Find where the given text appears and provide that cell's center as (X, Y) coordinate. 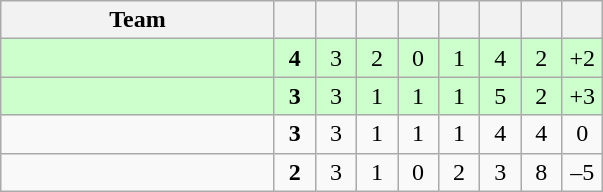
–5 (582, 172)
+2 (582, 58)
+3 (582, 96)
5 (500, 96)
8 (542, 172)
Team (138, 20)
